Locate the cell with the specified text and output its (x, y) center coordinate. 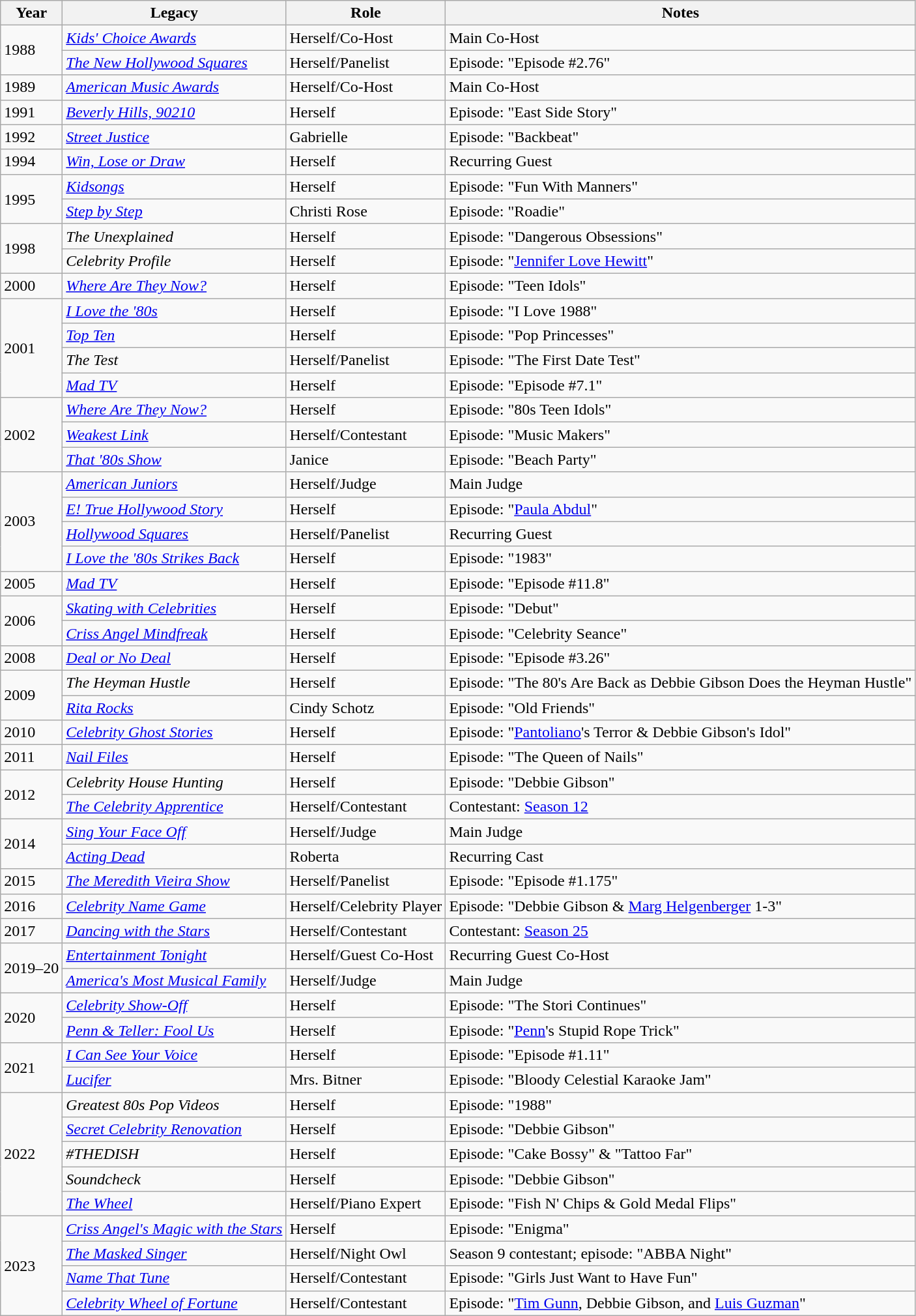
Herself/Celebrity Player (366, 906)
Episode: "East Side Story" (680, 112)
I Can See Your Voice (175, 1055)
Contestant: Season 25 (680, 931)
The Test (175, 360)
Episode: "Episode #7.1" (680, 385)
Lucifer (175, 1079)
That '80s Show (175, 460)
E! True Hollywood Story (175, 509)
Episode: "Debut" (680, 608)
Episode: "Fish N' Chips & Gold Medal Flips" (680, 1204)
Rita Rocks (175, 707)
1991 (31, 112)
2010 (31, 733)
Celebrity Wheel of Fortune (175, 1303)
Weakest Link (175, 435)
2002 (31, 435)
American Juniors (175, 484)
Recurring Cast (680, 856)
Episode: "Jennifer Love Hewitt" (680, 261)
Kidsongs (175, 186)
Celebrity Name Game (175, 906)
1995 (31, 199)
2019–20 (31, 968)
1998 (31, 248)
Episode: "The First Date Test" (680, 360)
Episode: "Fun With Manners" (680, 186)
1989 (31, 87)
Kids' Choice Awards (175, 38)
The Masked Singer (175, 1253)
The New Hollywood Squares (175, 63)
Episode: "Penn's Stupid Rope Trick" (680, 1030)
Episode: "Bloody Celestial Karaoke Jam" (680, 1079)
Roberta (366, 856)
I Love the '80s (175, 311)
Win, Lose or Draw (175, 162)
Contestant: Season 12 (680, 807)
2020 (31, 1017)
1994 (31, 162)
2011 (31, 757)
2012 (31, 795)
Beverly Hills, 90210 (175, 112)
Criss Angel Mindfreak (175, 633)
Episode: "Paula Abdul" (680, 509)
Celebrity House Hunting (175, 782)
2001 (31, 348)
Episode: "Celebrity Seance" (680, 633)
Episode: "Episode #2.76" (680, 63)
Greatest 80s Pop Videos (175, 1105)
Sing Your Face Off (175, 832)
Cindy Schotz (366, 707)
Celebrity Show-Off (175, 1005)
The Heyman Hustle (175, 682)
Episode: "Beach Party" (680, 460)
Episode: "Pop Princesses" (680, 336)
Hollywood Squares (175, 534)
Criss Angel's Magic with the Stars (175, 1229)
Episode: "80s Teen Idols" (680, 410)
Episode: "Girls Just Want to Have Fun" (680, 1278)
Episode: "Episode #3.26" (680, 658)
Episode: "Enigma" (680, 1229)
1992 (31, 137)
Episode: "Roadie" (680, 211)
Legacy (175, 13)
2005 (31, 583)
Dancing with the Stars (175, 931)
Herself/Guest Co-Host (366, 956)
The Wheel (175, 1204)
Episode: "Episode #1.11" (680, 1055)
Episode: "The 80's Are Back as Debbie Gibson Does the Heyman Hustle" (680, 682)
Episode: "Pantoliano's Terror & Debbie Gibson's Idol" (680, 733)
Entertainment Tonight (175, 956)
Top Ten (175, 336)
Nail Files (175, 757)
Gabrielle (366, 137)
America's Most Musical Family (175, 980)
Celebrity Profile (175, 261)
Episode: "Episode #1.175" (680, 881)
Penn & Teller: Fool Us (175, 1030)
Step by Step (175, 211)
Episode: "Teen Idols" (680, 285)
Episode: "Music Makers" (680, 435)
Episode: "Episode #11.8" (680, 583)
2016 (31, 906)
Christi Rose (366, 211)
Acting Dead (175, 856)
American Music Awards (175, 87)
Episode: "Backbeat" (680, 137)
I Love the '80s Strikes Back (175, 559)
2023 (31, 1266)
2009 (31, 695)
Episode: "Cake Bossy" & "Tattoo Far" (680, 1154)
#THEDISH (175, 1154)
Episode: "Tim Gunn, Debbie Gibson, and Luis Guzman" (680, 1303)
Season 9 contestant; episode: "ABBA Night" (680, 1253)
2015 (31, 881)
The Celebrity Apprentice (175, 807)
2006 (31, 621)
Skating with Celebrities (175, 608)
Deal or No Deal (175, 658)
Year (31, 13)
Episode: "The Stori Continues" (680, 1005)
2017 (31, 931)
Herself/Night Owl (366, 1253)
The Meredith Vieira Show (175, 881)
Secret Celebrity Renovation (175, 1130)
Episode: "I Love 1988" (680, 311)
2021 (31, 1067)
Notes (680, 13)
Episode: "Dangerous Obsessions" (680, 236)
2003 (31, 521)
Janice (366, 460)
Recurring Guest Co-Host (680, 956)
Mrs. Bitner (366, 1079)
Episode: "1988" (680, 1105)
Street Justice (175, 137)
Role (366, 13)
Episode: "Old Friends" (680, 707)
Episode: "Debbie Gibson & Marg Helgenberger 1-3" (680, 906)
2014 (31, 844)
Episode: "The Queen of Nails" (680, 757)
2022 (31, 1154)
1988 (31, 50)
Soundcheck (175, 1179)
Celebrity Ghost Stories (175, 733)
Herself/Piano Expert (366, 1204)
The Unexplained (175, 236)
2000 (31, 285)
2008 (31, 658)
Name That Tune (175, 1278)
Episode: "1983" (680, 559)
